Output the (x, y) coordinate of the center of the cell containing the given text.  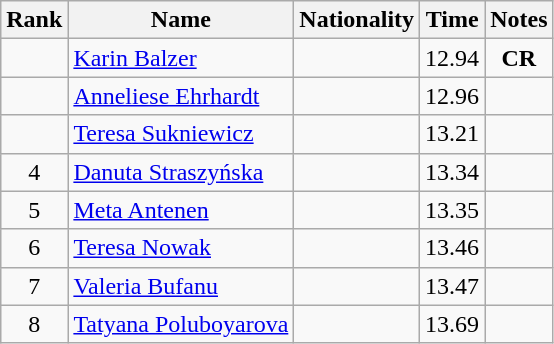
13.35 (452, 210)
Teresa Sukniewicz (181, 134)
13.21 (452, 134)
13.47 (452, 286)
13.69 (452, 324)
Danuta Straszyńska (181, 172)
Rank (34, 20)
Notes (519, 20)
CR (519, 58)
5 (34, 210)
4 (34, 172)
6 (34, 248)
7 (34, 286)
13.46 (452, 248)
12.94 (452, 58)
Tatyana Poluboyarova (181, 324)
Valeria Bufanu (181, 286)
Name (181, 20)
12.96 (452, 96)
Anneliese Ehrhardt (181, 96)
Nationality (357, 20)
Time (452, 20)
8 (34, 324)
Karin Balzer (181, 58)
13.34 (452, 172)
Meta Antenen (181, 210)
Teresa Nowak (181, 248)
